Scan for the cell matching the given text and deliver its [x, y] coordinate at center. 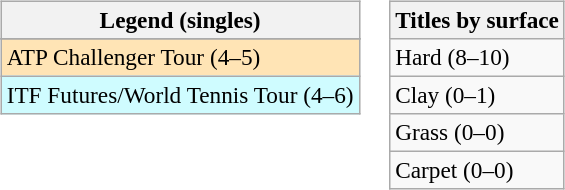
ATP Challenger Tour (4–5) [180, 57]
Carpet (0–0) [478, 171]
Hard (8–10) [478, 57]
Titles by surface [478, 20]
ITF Futures/World Tennis Tour (4–6) [180, 95]
Clay (0–1) [478, 95]
Grass (0–0) [478, 133]
Legend (singles) [180, 20]
